Provide the (x, y) coordinate of the cell's center where the given text is located.  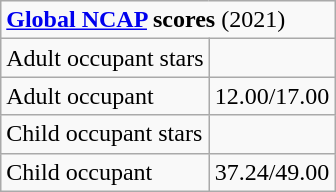
Adult occupant stars (105, 58)
Child occupant stars (105, 134)
37.24/49.00 (272, 172)
Adult occupant (105, 96)
Child occupant (105, 172)
12.00/17.00 (272, 96)
Global NCAP scores (2021) (168, 20)
